Scan for the cell matching the given text and deliver its (X, Y) coordinate at center. 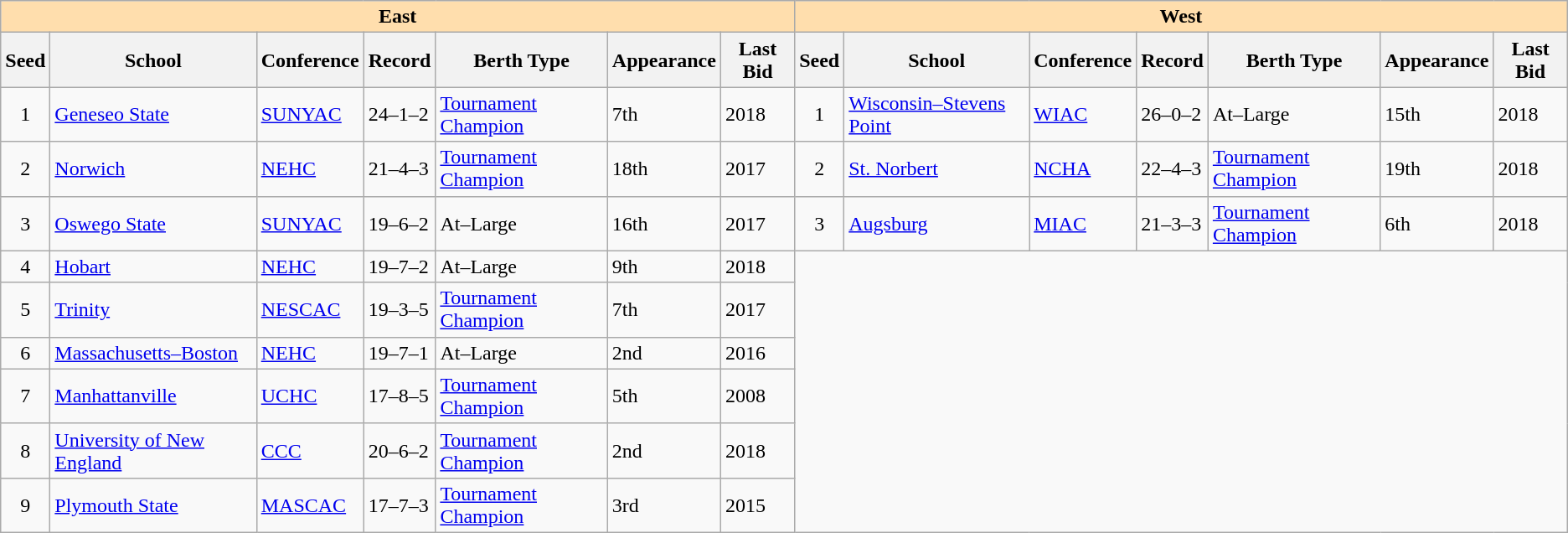
24–1–2 (400, 114)
17–8–5 (400, 396)
19th (1437, 169)
Oswego State (153, 223)
Norwich (153, 169)
5 (25, 310)
Manhattanville (153, 396)
26–0–2 (1173, 114)
19–7–2 (400, 266)
Geneseo State (153, 114)
2008 (757, 396)
NCHA (1083, 169)
16th (663, 223)
9 (25, 505)
MASCAC (310, 505)
20–6–2 (400, 451)
Plymouth State (153, 505)
6 (25, 353)
22–4–3 (1173, 169)
WIAC (1083, 114)
15th (1437, 114)
9th (663, 266)
CCC (310, 451)
3rd (663, 505)
Trinity (153, 310)
Augsburg (936, 223)
East (398, 17)
2015 (757, 505)
2016 (757, 353)
21–4–3 (400, 169)
St. Norbert (936, 169)
21–3–3 (1173, 223)
17–7–3 (400, 505)
Massachusetts–Boston (153, 353)
Wisconsin–Stevens Point (936, 114)
West (1181, 17)
UCHC (310, 396)
19–7–1 (400, 353)
4 (25, 266)
Hobart (153, 266)
6th (1437, 223)
MIAC (1083, 223)
NESCAC (310, 310)
5th (663, 396)
8 (25, 451)
19–3–5 (400, 310)
18th (663, 169)
19–6–2 (400, 223)
7 (25, 396)
University of New England (153, 451)
